Provide the (X, Y) coordinate of the cell's center where the given text is located.  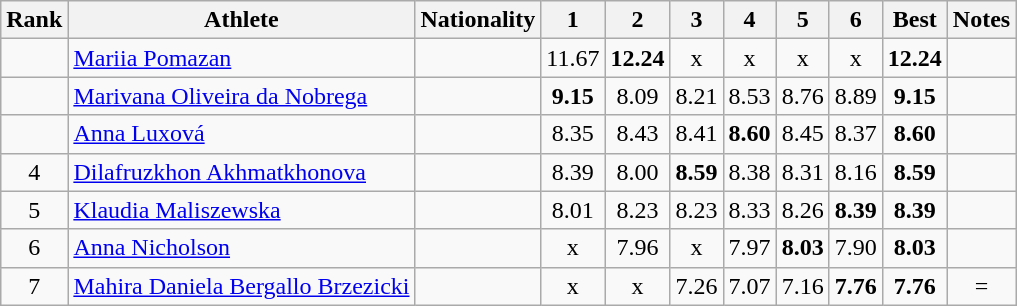
8.76 (802, 96)
8.38 (750, 172)
Dilafruzkhon Akhmatkhonova (242, 172)
3 (696, 20)
7.96 (638, 248)
7.07 (750, 286)
Anna Luxová (242, 134)
11.67 (573, 58)
Athlete (242, 20)
Nationality (478, 20)
8.31 (802, 172)
8.41 (696, 134)
8.37 (856, 134)
1 (573, 20)
8.35 (573, 134)
7.26 (696, 286)
Mariia Pomazan (242, 58)
8.21 (696, 96)
Best (914, 20)
8.43 (638, 134)
Notes (981, 20)
7.16 (802, 286)
= (981, 286)
Mahira Daniela Bergallo Brzezicki (242, 286)
8.89 (856, 96)
7.97 (750, 248)
Klaudia Maliszewska (242, 210)
8.33 (750, 210)
8.53 (750, 96)
8.45 (802, 134)
2 (638, 20)
8.09 (638, 96)
Marivana Oliveira da Nobrega (242, 96)
8.26 (802, 210)
8.16 (856, 172)
8.00 (638, 172)
Rank (34, 20)
Anna Nicholson (242, 248)
7 (34, 286)
7.90 (856, 248)
8.01 (573, 210)
